Capture the cell that displays the provided text and extract its [x, y] central coordinate. 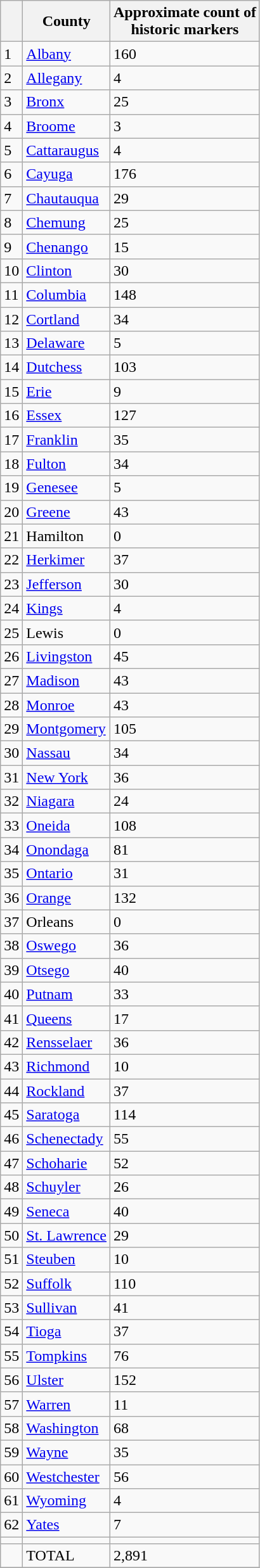
49 [11, 1211]
44 [11, 1090]
Essex [67, 416]
Rockland [67, 1090]
Sullivan [67, 1308]
Orange [67, 898]
Approximate count ofhistoric markers [185, 22]
Ulster [67, 1380]
Livingston [67, 656]
Tompkins [67, 1356]
Fulton [67, 464]
Oneida [67, 825]
Cortland [67, 319]
Yates [67, 1525]
New York [67, 777]
Lewis [67, 632]
Saratoga [67, 1115]
76 [185, 1356]
Broome [67, 126]
160 [185, 54]
58 [11, 1428]
103 [185, 367]
Chenango [67, 246]
6 [11, 174]
Onondaga [67, 850]
Schoharie [67, 1163]
48 [11, 1187]
18 [11, 464]
132 [185, 898]
2,891 [185, 1556]
Schuyler [67, 1187]
12 [11, 319]
Wayne [67, 1452]
Allegany [67, 78]
Madison [67, 680]
Chemung [67, 222]
Suffolk [67, 1284]
28 [11, 705]
108 [185, 825]
Wyoming [67, 1501]
Tioga [67, 1332]
Clinton [67, 271]
St. Lawrence [67, 1235]
Hamilton [67, 536]
Oswego [67, 946]
42 [11, 1042]
54 [11, 1332]
68 [185, 1428]
20 [11, 512]
8 [11, 222]
Seneca [67, 1211]
Bronx [67, 102]
46 [11, 1139]
Delaware [67, 343]
Schenectady [67, 1139]
County [67, 22]
Kings [67, 608]
Jefferson [67, 584]
Columbia [67, 295]
176 [185, 174]
13 [11, 343]
Putnam [67, 994]
110 [185, 1284]
27 [11, 680]
22 [11, 560]
60 [11, 1477]
Steuben [67, 1259]
61 [11, 1501]
127 [185, 416]
Richmond [67, 1066]
14 [11, 367]
38 [11, 946]
Greene [67, 512]
Washington [67, 1428]
Warren [67, 1404]
TOTAL [67, 1556]
148 [185, 295]
53 [11, 1308]
Rensselaer [67, 1042]
16 [11, 416]
Dutchess [67, 367]
Orleans [67, 922]
21 [11, 536]
Albany [67, 54]
50 [11, 1235]
Cayuga [67, 174]
1 [11, 54]
Queens [67, 1018]
Franklin [67, 440]
2 [11, 78]
23 [11, 584]
152 [185, 1380]
62 [11, 1525]
Monroe [67, 705]
114 [185, 1115]
105 [185, 729]
Montgomery [67, 729]
59 [11, 1452]
81 [185, 850]
57 [11, 1404]
Chautauqua [67, 198]
Nassau [67, 753]
Otsego [67, 970]
51 [11, 1259]
Ontario [67, 874]
Cattaraugus [67, 150]
32 [11, 801]
47 [11, 1163]
19 [11, 488]
Genesee [67, 488]
Westchester [67, 1477]
Herkimer [67, 560]
Erie [67, 392]
39 [11, 970]
Niagara [67, 801]
